Pinpoint the cell where the given text exists, returning its (X, Y) midpoint coordinate. 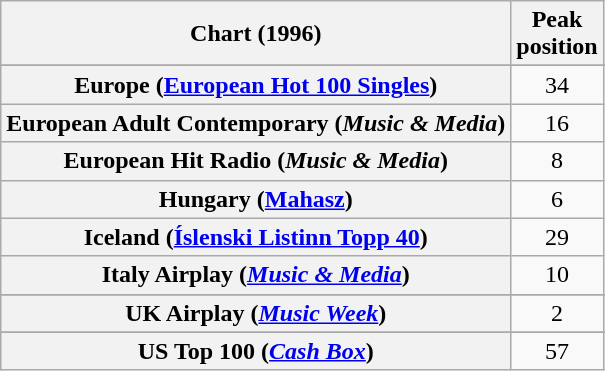
Hungary (Mahasz) (256, 199)
29 (557, 237)
10 (557, 275)
Europe (European Hot 100 Singles) (256, 85)
34 (557, 85)
UK Airplay (Music Week) (256, 313)
8 (557, 161)
European Hit Radio (Music & Media) (256, 161)
European Adult Contemporary (Music & Media) (256, 123)
Iceland (Íslenski Listinn Topp 40) (256, 237)
6 (557, 199)
US Top 100 (Cash Box) (256, 351)
Italy Airplay (Music & Media) (256, 275)
16 (557, 123)
Peakposition (557, 34)
2 (557, 313)
Chart (1996) (256, 34)
57 (557, 351)
